Pinpoint the cell where the given text exists, returning its [x, y] midpoint coordinate. 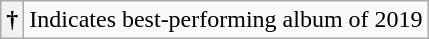
† [12, 20]
Indicates best-performing album of 2019 [226, 20]
